For the text-containing cell, return its midpoint in [X, Y] coordinate format. 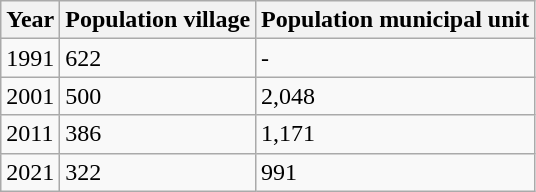
2,048 [396, 96]
1,171 [396, 134]
1991 [30, 58]
Population village [158, 20]
622 [158, 58]
991 [396, 172]
500 [158, 96]
386 [158, 134]
- [396, 58]
Year [30, 20]
2001 [30, 96]
2011 [30, 134]
322 [158, 172]
Population municipal unit [396, 20]
2021 [30, 172]
